Provide the [X, Y] coordinate of the cell's center where the given text is located.  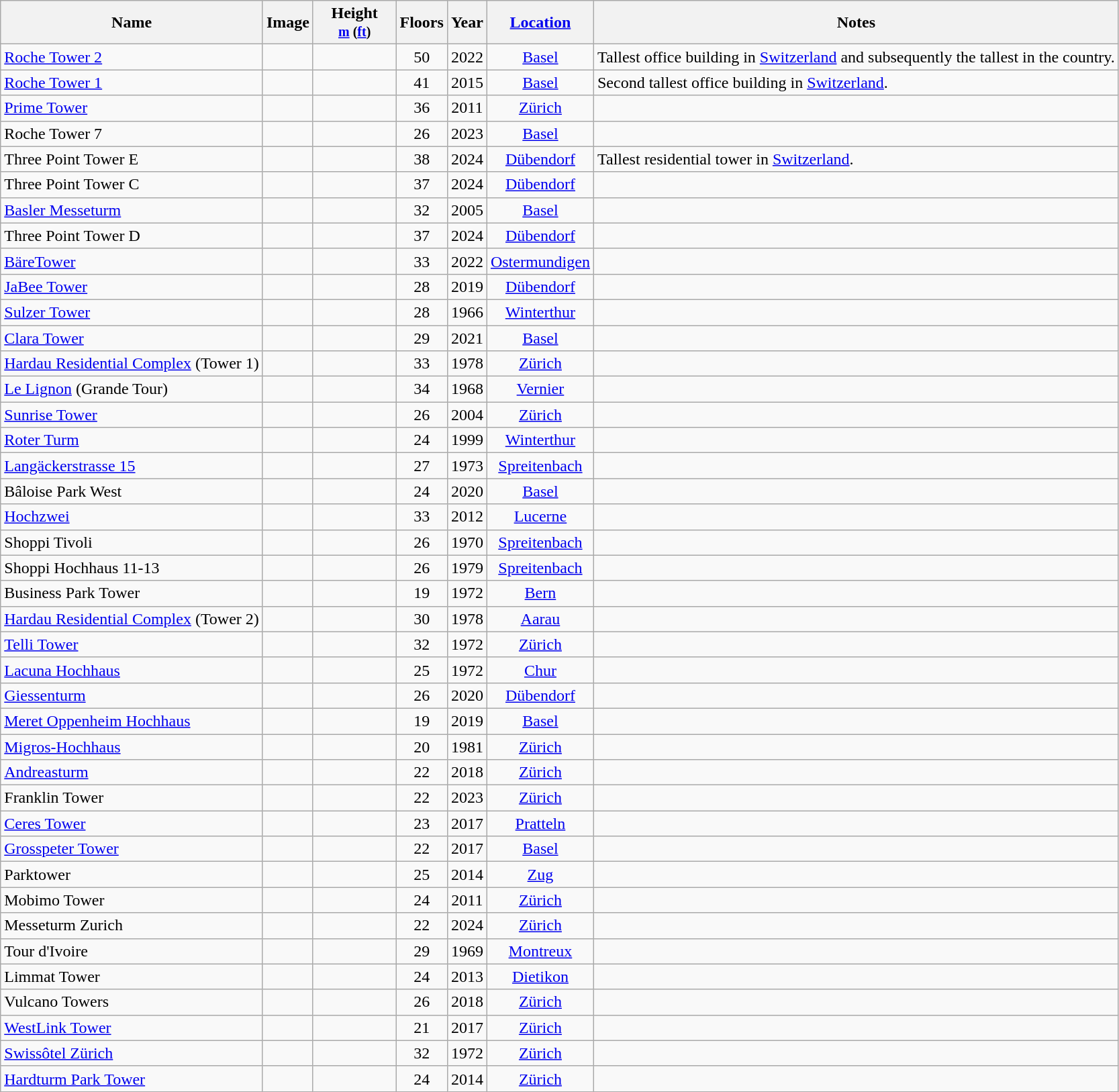
1999 [467, 440]
Roche Tower 1 [132, 83]
Shoppi Tivoli [132, 542]
Vulcano Towers [132, 1002]
Second tallest office building in Switzerland. [856, 83]
Hardau Residential Complex (Tower 1) [132, 364]
Lacuna Hochhaus [132, 670]
Heightm (ft) [354, 23]
Vernier [540, 389]
Three Point Tower C [132, 185]
Sunrise Tower [132, 415]
Telli Tower [132, 644]
1968 [467, 389]
1970 [467, 542]
34 [422, 389]
Messeturm Zurich [132, 926]
38 [422, 159]
Le Lignon (Grande Tour) [132, 389]
Aarau [540, 619]
2005 [467, 210]
Migros-Hochhaus [132, 747]
Pratteln [540, 824]
Hardturm Park Tower [132, 1079]
Location [540, 23]
Three Point Tower E [132, 159]
Parktower [132, 875]
Limmat Tower [132, 977]
Notes [856, 23]
Tallest office building in Switzerland and subsequently the tallest in the country. [856, 57]
36 [422, 108]
Swissôtel Zürich [132, 1053]
JaBee Tower [132, 287]
Ceres Tower [132, 824]
Floors [422, 23]
Business Park Tower [132, 593]
2004 [467, 415]
23 [422, 824]
Andreasturm [132, 773]
Franklin Tower [132, 798]
Year [467, 23]
Sulzer Tower [132, 312]
Zug [540, 875]
Grosspeter Tower [132, 849]
Roter Turm [132, 440]
WestLink Tower [132, 1028]
2015 [467, 83]
27 [422, 466]
Chur [540, 670]
21 [422, 1028]
Hardau Residential Complex (Tower 2) [132, 619]
Prime Tower [132, 108]
Mobimo Tower [132, 900]
Ostermundigen [540, 261]
1981 [467, 747]
Langäckerstrasse 15 [132, 466]
Lucerne [540, 517]
Giessenturm [132, 695]
30 [422, 619]
Meret Oppenheim Hochhaus [132, 721]
2013 [467, 977]
Tour d'Ivoire [132, 951]
BäreTower [132, 261]
Image [287, 23]
Roche Tower 7 [132, 134]
Bâloise Park West [132, 491]
Name [132, 23]
1969 [467, 951]
41 [422, 83]
2021 [467, 338]
1966 [467, 312]
Dietikon [540, 977]
2012 [467, 517]
50 [422, 57]
Three Point Tower D [132, 236]
20 [422, 747]
1979 [467, 568]
Shoppi Hochhaus 11-13 [132, 568]
1973 [467, 466]
Clara Tower [132, 338]
Tallest residential tower in Switzerland. [856, 159]
Roche Tower 2 [132, 57]
Hochzwei [132, 517]
Montreux [540, 951]
Basler Messeturm [132, 210]
Bern [540, 593]
